Capture the cell that displays the provided text and extract its [x, y] central coordinate. 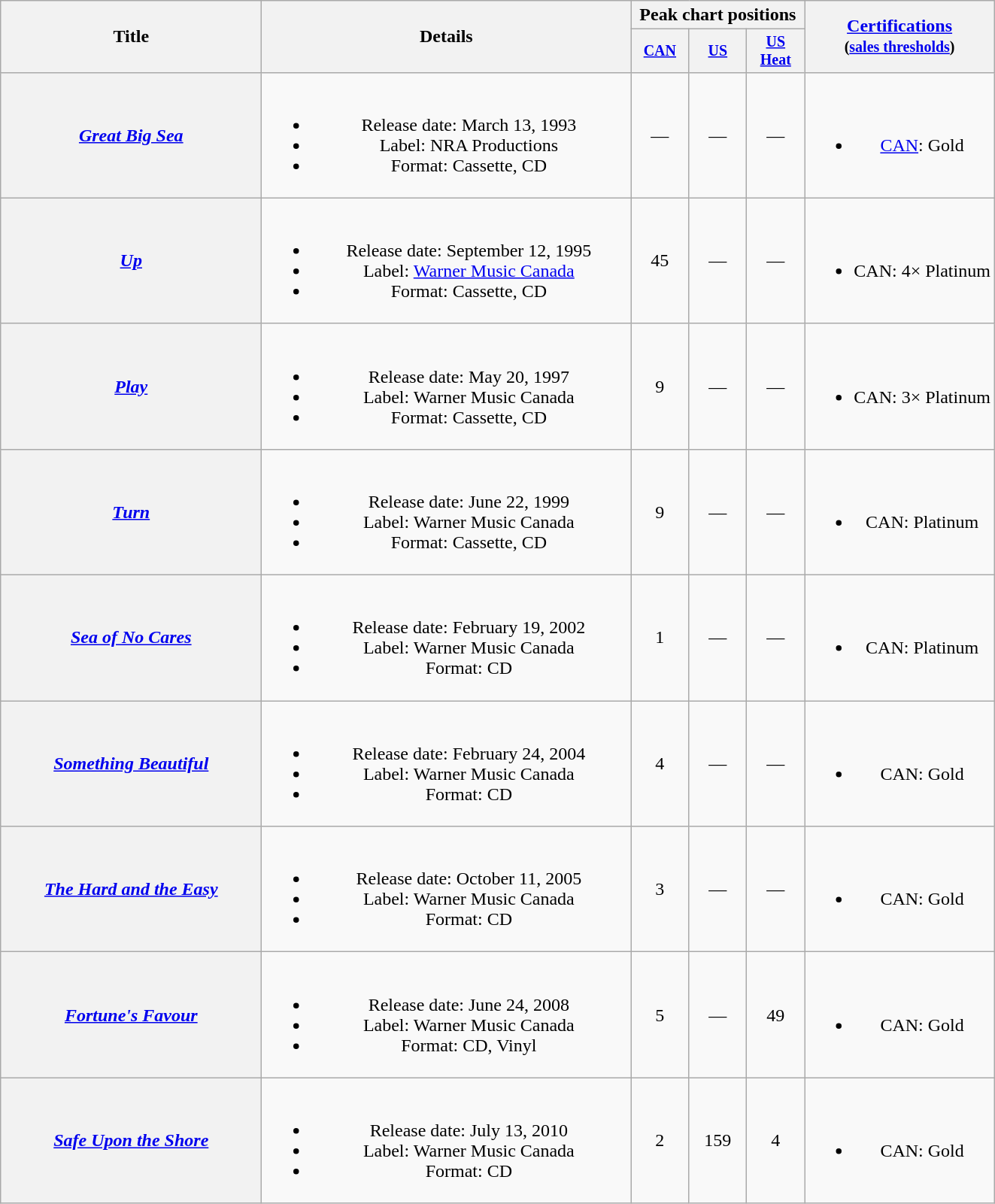
Release date: May 20, 1997Label: Warner Music CanadaFormat: Cassette, CD [447, 387]
159 [717, 1140]
US Heat [776, 51]
45 [660, 260]
Up [131, 260]
Peak chart positions [717, 15]
The Hard and the Easy [131, 889]
1 [660, 638]
US [717, 51]
Great Big Sea [131, 135]
Safe Upon the Shore [131, 1140]
Details [447, 37]
Release date: March 13, 1993Label: NRA ProductionsFormat: Cassette, CD [447, 135]
Certifications(sales thresholds) [899, 37]
Release date: July 13, 2010Label: Warner Music CanadaFormat: CD [447, 1140]
CAN: 3× Platinum [899, 387]
Fortune's Favour [131, 1015]
2 [660, 1140]
Something Beautiful [131, 764]
Play [131, 387]
Turn [131, 511]
Sea of No Cares [131, 638]
Release date: September 12, 1995Label: Warner Music CanadaFormat: Cassette, CD [447, 260]
Release date: June 22, 1999Label: Warner Music CanadaFormat: Cassette, CD [447, 511]
49 [776, 1015]
Release date: February 24, 2004Label: Warner Music CanadaFormat: CD [447, 764]
Title [131, 37]
CAN [660, 51]
Release date: February 19, 2002Label: Warner Music CanadaFormat: CD [447, 638]
5 [660, 1015]
Release date: June 24, 2008Label: Warner Music CanadaFormat: CD, Vinyl [447, 1015]
Release date: October 11, 2005Label: Warner Music CanadaFormat: CD [447, 889]
3 [660, 889]
CAN: 4× Platinum [899, 260]
